Locate the cell with the specified text and output its [X, Y] center coordinate. 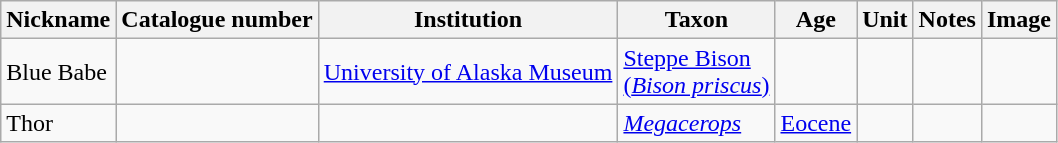
Catalogue number [217, 20]
University of Alaska Museum [468, 72]
Unit [885, 20]
Notes [947, 20]
Thor [58, 123]
Nickname [58, 20]
Eocene [816, 123]
Taxon [696, 20]
Steppe Bison(Bison priscus) [696, 72]
Blue Babe [58, 72]
Age [816, 20]
Institution [468, 20]
Image [1018, 20]
Megacerops [696, 123]
